Search for the cell housing the specified text and yield its [x, y] center coordinate. 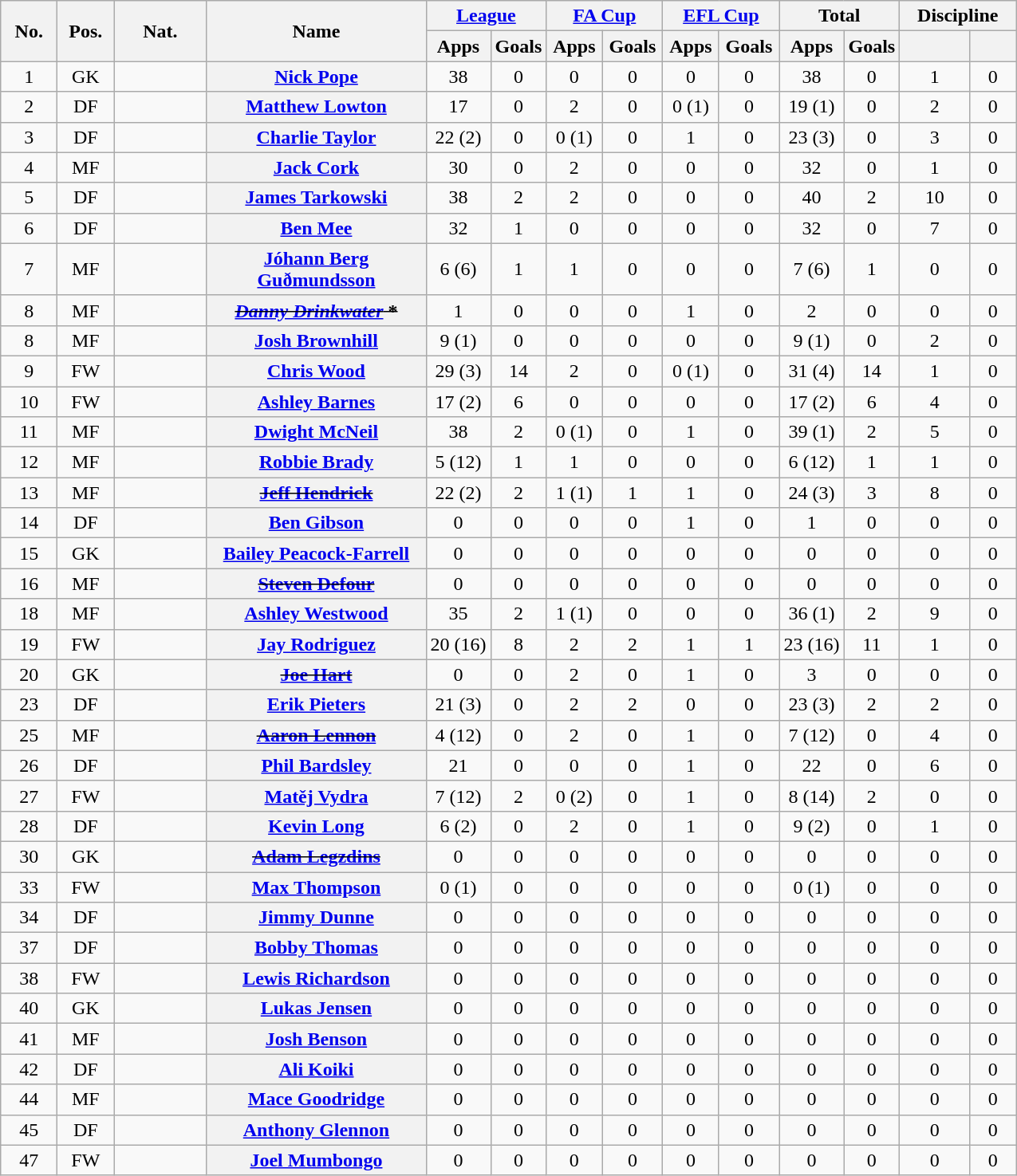
Pos. [86, 31]
Charlie Taylor [316, 137]
36 (1) [812, 614]
19 (1) [812, 107]
6 (2) [458, 826]
35 [458, 614]
Danny Drinkwater * [316, 310]
Jack Cork [316, 167]
20 [29, 675]
31 (4) [812, 371]
41 [29, 1039]
17 [458, 107]
Jimmy Dunne [316, 918]
No. [29, 31]
6 (6) [458, 269]
James Tarkowski [316, 198]
Total [839, 16]
Matěj Vydra [316, 796]
4 (12) [458, 735]
37 [29, 948]
Ben Gibson [316, 523]
15 [29, 553]
23 (16) [812, 644]
Mace Goodridge [316, 1099]
Matthew Lowton [316, 107]
22 [812, 765]
9 (2) [812, 826]
27 [29, 796]
16 [29, 584]
Jóhann Berg Guðmundsson [316, 269]
Nat. [160, 31]
Name [316, 31]
Jeff Hendrick [316, 493]
Jay Rodriguez [316, 644]
Josh Brownhill [316, 340]
Kevin Long [316, 826]
6 (12) [812, 462]
19 [29, 644]
Steven Defour [316, 584]
Ali Koiki [316, 1069]
25 [29, 735]
39 (1) [812, 432]
18 [29, 614]
0 (2) [574, 796]
23 [29, 705]
12 [29, 462]
FA Cup [605, 16]
Ashley Barnes [316, 401]
Chris Wood [316, 371]
21 (3) [458, 705]
EFL Cup [721, 16]
24 (3) [812, 493]
League [487, 16]
Erik Pieters [316, 705]
Bobby Thomas [316, 948]
Dwight McNeil [316, 432]
Phil Bardsley [316, 765]
Nick Pope [316, 77]
7 (6) [812, 269]
Adam Legzdins [316, 856]
Robbie Brady [316, 462]
5 (12) [458, 462]
44 [29, 1099]
Joel Mumbongo [316, 1160]
Aaron Lennon [316, 735]
45 [29, 1130]
34 [29, 918]
Ben Mee [316, 228]
Lukas Jensen [316, 1009]
Anthony Glennon [316, 1130]
Max Thompson [316, 887]
42 [29, 1069]
Ashley Westwood [316, 614]
8 (14) [812, 796]
26 [29, 765]
Joe Hart [316, 675]
28 [29, 826]
13 [29, 493]
Josh Benson [316, 1039]
33 [29, 887]
47 [29, 1160]
Bailey Peacock-Farrell [316, 553]
29 (3) [458, 371]
Discipline [958, 16]
21 [458, 765]
Lewis Richardson [316, 978]
20 (16) [458, 644]
